Detect which cell encompasses the target text, then output its (X, Y) center coordinate. 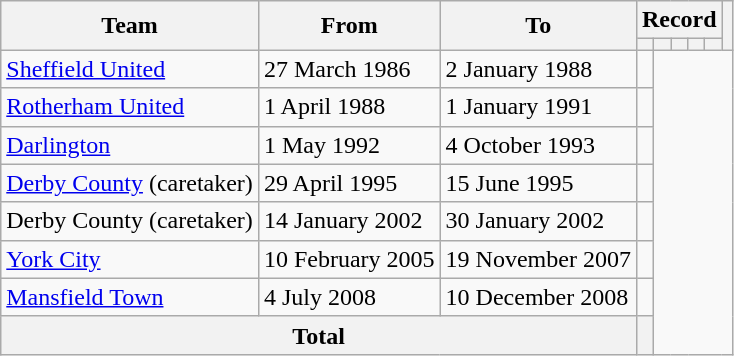
Team (130, 26)
To (538, 26)
15 June 1995 (538, 183)
1 January 1991 (538, 107)
Record (679, 20)
14 January 2002 (349, 221)
Sheffield United (130, 69)
1 May 1992 (349, 145)
19 November 2007 (538, 259)
Rotherham United (130, 107)
10 February 2005 (349, 259)
27 March 1986 (349, 69)
30 January 2002 (538, 221)
2 January 1988 (538, 69)
4 October 1993 (538, 145)
10 December 2008 (538, 297)
Darlington (130, 145)
1 April 1988 (349, 107)
29 April 1995 (349, 183)
4 July 2008 (349, 297)
York City (130, 259)
From (349, 26)
Mansfield Town (130, 297)
Total (319, 335)
